Search for the cell housing the specified text and yield its [X, Y] center coordinate. 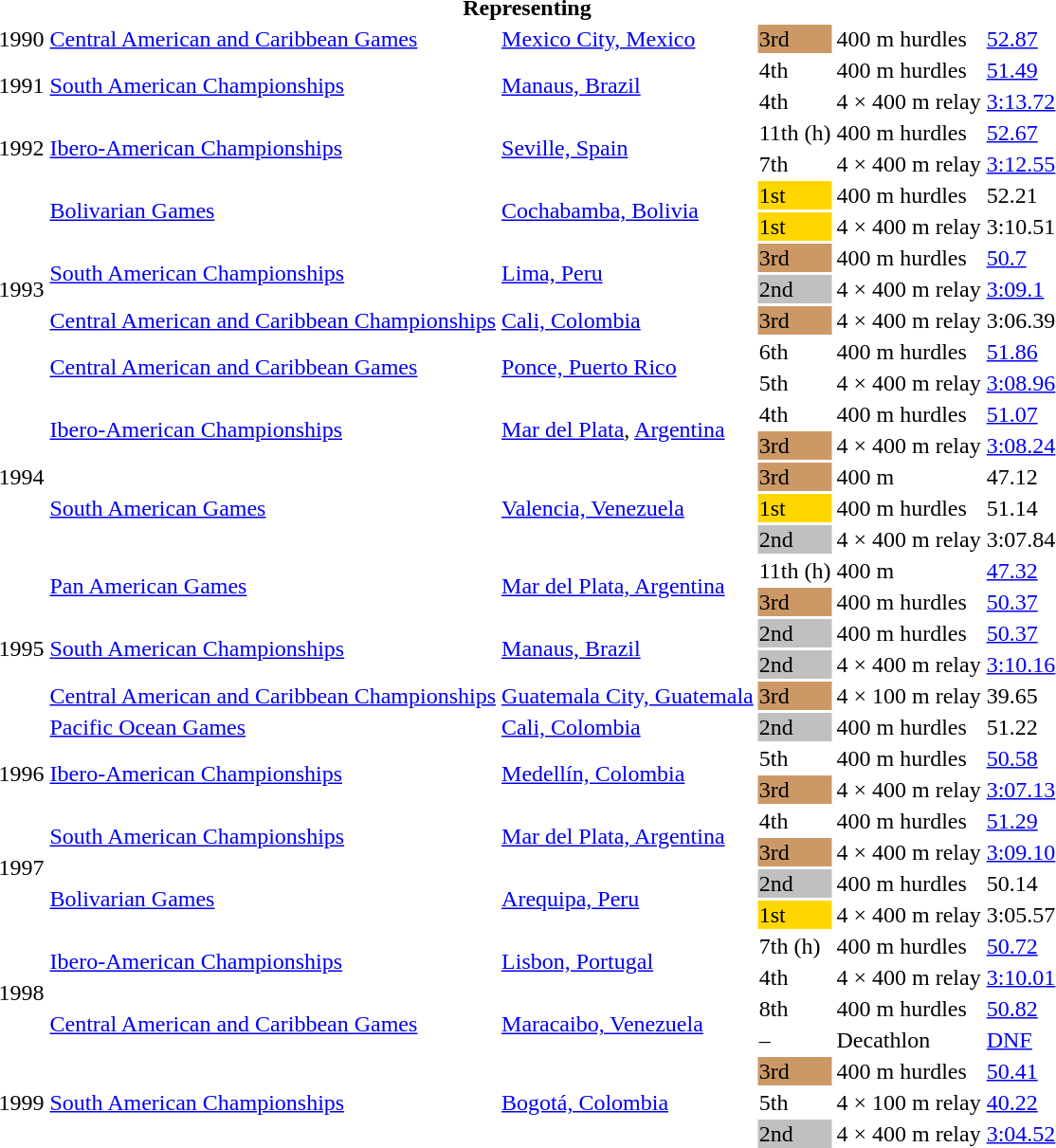
Bogotá, Colombia [628, 1102]
Medellín, Colombia [628, 774]
South American Games [273, 508]
Guatemala City, Guatemala [628, 696]
Valencia, Venezuela [628, 508]
Cochabamba, Bolivia [628, 210]
7th (h) [794, 946]
Ponce, Puerto Rico [628, 368]
Mexico City, Mexico [628, 39]
Pan American Games [273, 586]
Arequipa, Peru [628, 899]
Lima, Peru [628, 273]
6th [794, 352]
– [794, 1040]
7th [794, 164]
8th [794, 1009]
Maracaibo, Venezuela [628, 1024]
Decathlon [908, 1040]
Pacific Ocean Games [273, 727]
Lisbon, Portugal [628, 961]
Seville, Spain [628, 148]
